Extract the [x, y] coordinate from the center of the cell holding the provided text.  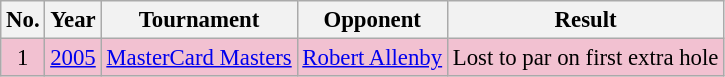
Opponent [372, 20]
2005 [73, 58]
Year [73, 20]
Tournament [199, 20]
1 [23, 58]
Robert Allenby [372, 58]
Result [585, 20]
Lost to par on first extra hole [585, 58]
MasterCard Masters [199, 58]
No. [23, 20]
